Determine the [X, Y] coordinate at the center of the cell enclosing the given text.  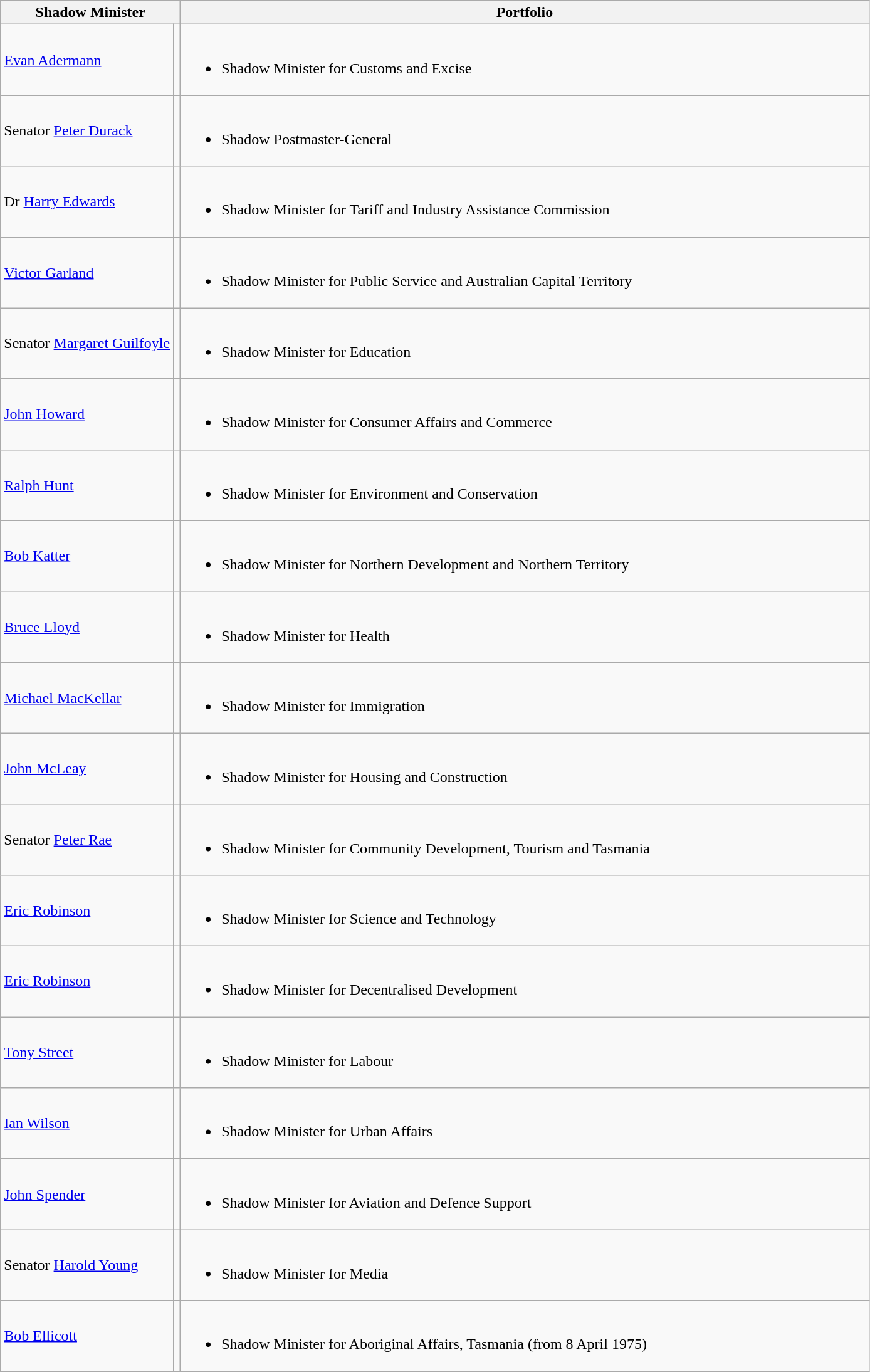
Shadow Minister for Environment and Conservation [525, 485]
John Howard [87, 414]
Shadow Minister for Decentralised Development [525, 982]
Tony Street [87, 1052]
Senator Peter Durack [87, 130]
Dr Harry Edwards [87, 202]
Shadow Minister for Aviation and Defence Support [525, 1194]
John Spender [87, 1194]
Shadow Minister for Labour [525, 1052]
Shadow Minister for Consumer Affairs and Commerce [525, 414]
Senator Harold Young [87, 1265]
Shadow Postmaster-General [525, 130]
Senator Margaret Guilfoyle [87, 344]
Senator Peter Rae [87, 839]
Shadow Minister for Immigration [525, 697]
Shadow Minister for Media [525, 1265]
Ralph Hunt [87, 485]
Shadow Minister for Urban Affairs [525, 1124]
Michael MacKellar [87, 697]
Bob Ellicott [87, 1336]
Victor Garland [87, 272]
John McLeay [87, 769]
Shadow Minister for Science and Technology [525, 910]
Shadow Minister for Public Service and Australian Capital Territory [525, 272]
Shadow Minister for Tariff and Industry Assistance Commission [525, 202]
Shadow Minister for Health [525, 627]
Evan Adermann [87, 60]
Shadow Minister for Community Development, Tourism and Tasmania [525, 839]
Shadow Minister for Customs and Excise [525, 60]
Shadow Minister [90, 13]
Bob Katter [87, 556]
Shadow Minister for Education [525, 344]
Shadow Minister for Aboriginal Affairs, Tasmania (from 8 April 1975) [525, 1336]
Portfolio [525, 13]
Shadow Minister for Northern Development and Northern Territory [525, 556]
Shadow Minister for Housing and Construction [525, 769]
Bruce Lloyd [87, 627]
Ian Wilson [87, 1124]
